Identify which cell holds the provided text, then report its [x, y] central coordinate. 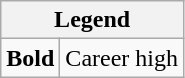
Career high [122, 58]
Bold [30, 58]
Legend [92, 20]
